Detect which cell encompasses the target text, then output its [X, Y] center coordinate. 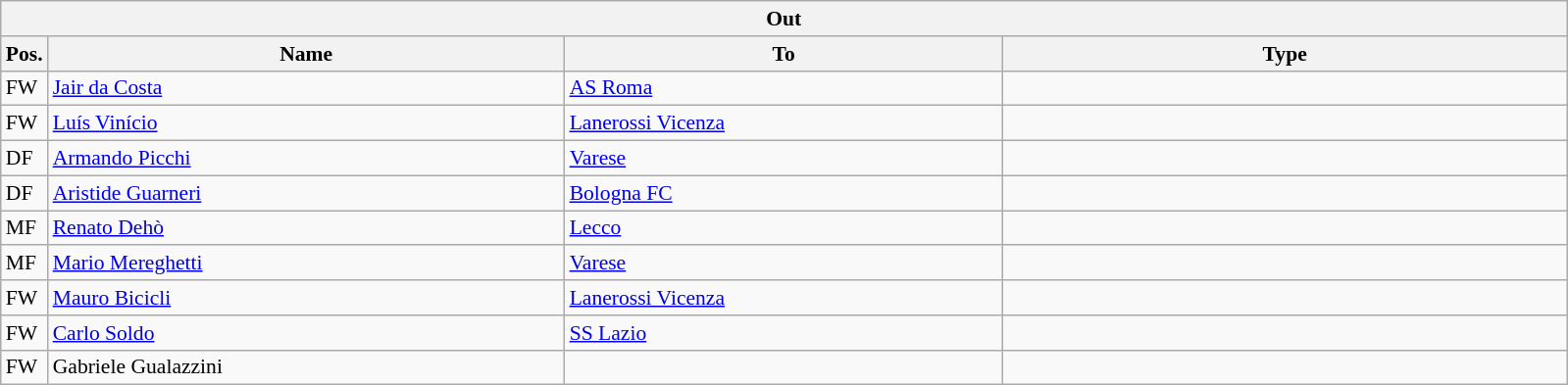
Renato Dehò [306, 228]
Carlo Soldo [306, 333]
Bologna FC [784, 193]
Name [306, 54]
Type [1285, 54]
Pos. [25, 54]
Gabriele Gualazzini [306, 367]
Lecco [784, 228]
AS Roma [784, 88]
Aristide Guarneri [306, 193]
SS Lazio [784, 333]
Luís Vinício [306, 123]
Out [784, 19]
To [784, 54]
Armando Picchi [306, 159]
Mauro Bicicli [306, 298]
Mario Mereghetti [306, 264]
Jair da Costa [306, 88]
